Return (X, Y) of the center of cell containing provided text 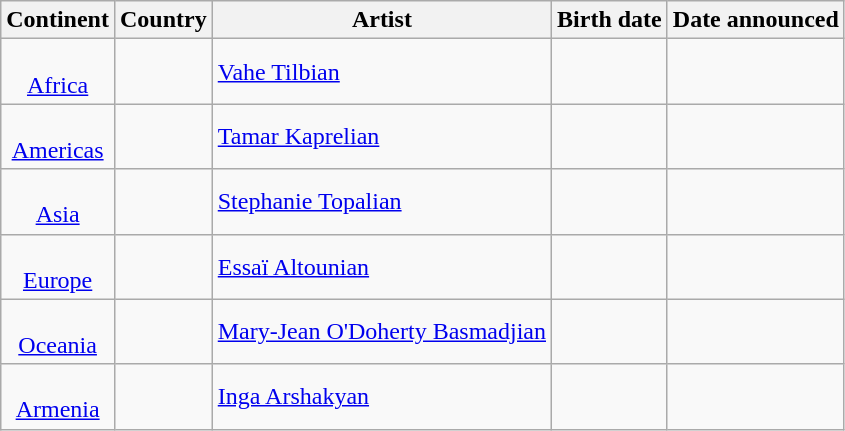
Vahe Tilbian (382, 72)
Inga Arshakyan (382, 396)
Artist (382, 20)
Oceania (58, 332)
Country (163, 20)
Date announced (756, 20)
Continent (58, 20)
Stephanie Topalian (382, 202)
Mary-Jean O'Doherty Basmadjian (382, 332)
Asia (58, 202)
Americas (58, 136)
Birth date (610, 20)
Armenia (58, 396)
Africa (58, 72)
Europe (58, 266)
Essaï Altounian (382, 266)
Tamar Kaprelian (382, 136)
